Return (x, y) of the center of cell containing provided text 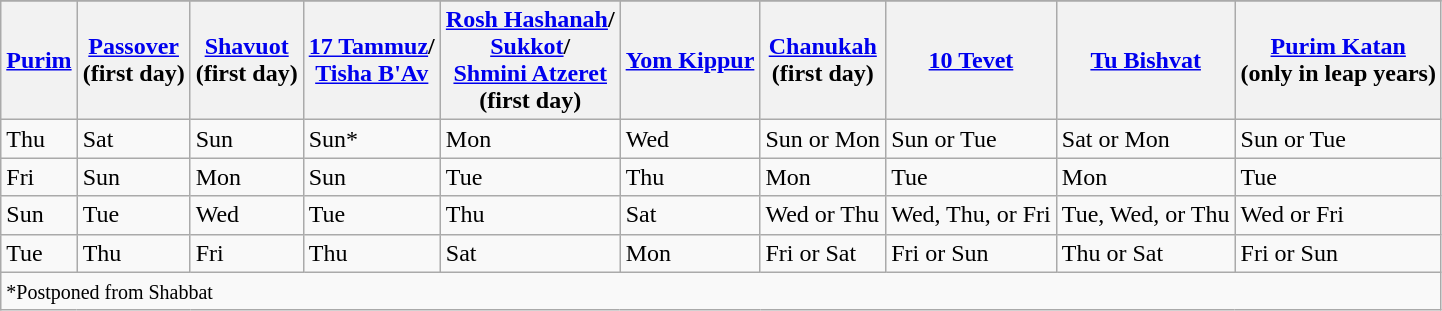
Tue, Wed, or Thu (1146, 215)
Wed or Thu (823, 215)
17 Tammuz/Tisha B'Av (372, 60)
Fri or Sat (823, 253)
Thu or Sat (1146, 253)
Chanukah(first day) (823, 60)
Rosh Hashanah/Sukkot/Shmini Atzeret(first day) (530, 60)
Sun or Mon (823, 139)
Sat or Mon (1146, 139)
Shavuot(first day) (246, 60)
Wed or Fri (1338, 215)
*Postponed from Shabbat (722, 291)
Passover(first day) (134, 60)
Wed, Thu, or Fri (972, 215)
Yom Kippur (690, 60)
Purim Katan(only in leap years) (1338, 60)
Tu Bishvat (1146, 60)
10 Tevet (972, 60)
Purim (39, 60)
Sun* (372, 139)
